Find where the given text appears and provide that cell's center as [x, y] coordinate. 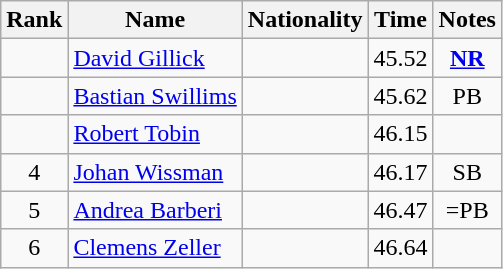
Johan Wissman [155, 172]
46.17 [400, 172]
PB [467, 96]
SB [467, 172]
5 [34, 210]
Nationality [305, 20]
Clemens Zeller [155, 248]
NR [467, 58]
Robert Tobin [155, 134]
Andrea Barberi [155, 210]
6 [34, 248]
46.15 [400, 134]
David Gillick [155, 58]
=PB [467, 210]
Rank [34, 20]
45.52 [400, 58]
46.47 [400, 210]
Notes [467, 20]
Name [155, 20]
4 [34, 172]
Bastian Swillims [155, 96]
Time [400, 20]
46.64 [400, 248]
45.62 [400, 96]
